Extract the (X, Y) coordinate from the center of the cell holding the provided text.  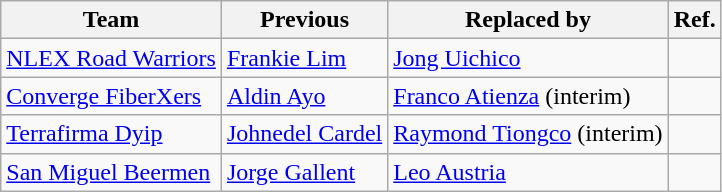
Franco Atienza (interim) (528, 96)
Team (112, 20)
Jong Uichico (528, 58)
Frankie Lim (304, 58)
Ref. (694, 20)
Jorge Gallent (304, 172)
Raymond Tiongco (interim) (528, 134)
San Miguel Beermen (112, 172)
Terrafirma Dyip (112, 134)
Aldin Ayo (304, 96)
Leo Austria (528, 172)
Converge FiberXers (112, 96)
Replaced by (528, 20)
Previous (304, 20)
Johnedel Cardel (304, 134)
NLEX Road Warriors (112, 58)
